Capture the cell that displays the provided text and extract its [x, y] central coordinate. 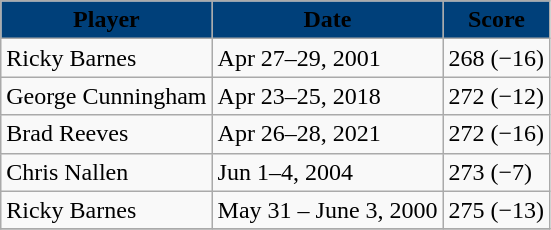
272 (−16) [496, 134]
May 31 – June 3, 2000 [328, 210]
272 (−12) [496, 96]
268 (−16) [496, 58]
George Cunningham [106, 96]
Date [328, 20]
Score [496, 20]
Apr 26–28, 2021 [328, 134]
Player [106, 20]
275 (−13) [496, 210]
Apr 27–29, 2001 [328, 58]
Jun 1–4, 2004 [328, 172]
273 (−7) [496, 172]
Apr 23–25, 2018 [328, 96]
Chris Nallen [106, 172]
Brad Reeves [106, 134]
